Find where the given text appears and provide that cell's center as (x, y) coordinate. 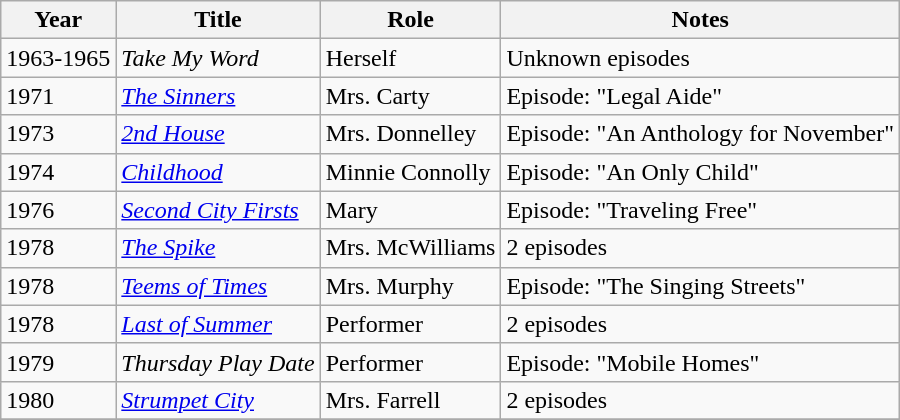
Thursday Play Date (218, 362)
Childhood (218, 172)
Episode: "Traveling Free" (700, 210)
The Spike (218, 248)
Notes (700, 20)
Take My Word (218, 58)
The Sinners (218, 96)
Unknown episodes (700, 58)
1980 (58, 400)
Mrs. Farrell (410, 400)
Role (410, 20)
Year (58, 20)
1971 (58, 96)
Episode: "The Singing Streets" (700, 286)
Episode: "An Anthology for November" (700, 134)
Mrs. Donnelley (410, 134)
2nd House (218, 134)
Episode: "Mobile Homes" (700, 362)
1976 (58, 210)
Mrs. McWilliams (410, 248)
Episode: "Legal Aide" (700, 96)
Teems of Times (218, 286)
Episode: "An Only Child" (700, 172)
Strumpet City (218, 400)
Last of Summer (218, 324)
1973 (58, 134)
Mrs. Carty (410, 96)
1974 (58, 172)
Second City Firsts (218, 210)
Herself (410, 58)
Mrs. Murphy (410, 286)
Minnie Connolly (410, 172)
Mary (410, 210)
1963-1965 (58, 58)
Title (218, 20)
1979 (58, 362)
